Extract the [X, Y] coordinate from the center of the cell holding the provided text.  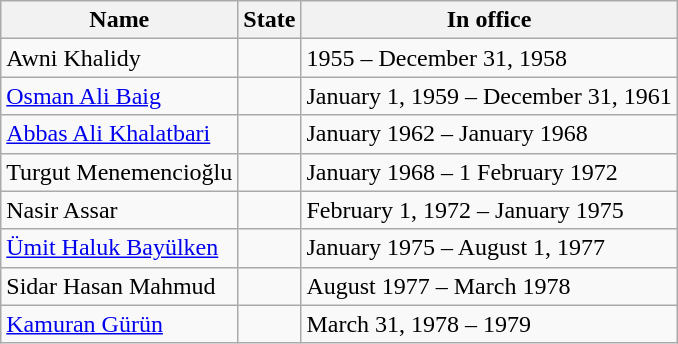
Nasir Assar [120, 210]
January 1962 – January 1968 [489, 134]
Turgut Menemencioğlu [120, 172]
Kamuran Gürün [120, 324]
Osman Ali Baig [120, 96]
March 31, 1978 – 1979 [489, 324]
Sidar Hasan Mahmud [120, 286]
Ümit Haluk Bayülken [120, 248]
February 1, 1972 – January 1975 [489, 210]
Name [120, 20]
In office [489, 20]
State [270, 20]
1955 – December 31, 1958 [489, 58]
January 1975 – August 1, 1977 [489, 248]
Awni Khalidy [120, 58]
Abbas Ali Khalatbari [120, 134]
January 1968 – 1 February 1972 [489, 172]
January 1, 1959 – December 31, 1961 [489, 96]
August 1977 – March 1978 [489, 286]
